Capture the cell that displays the provided text and extract its [x, y] central coordinate. 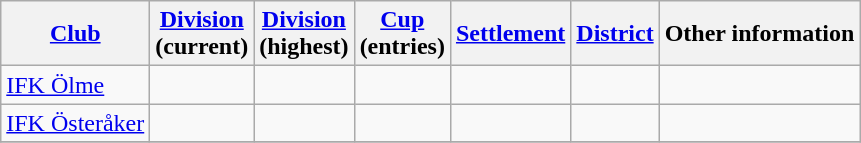
Other information [760, 34]
District [615, 34]
IFK Österåker [76, 123]
IFK Ölme [76, 85]
Club [76, 34]
Division (highest) [304, 34]
Cup (entries) [402, 34]
Settlement [510, 34]
Division (current) [202, 34]
